Search for the cell housing the specified text and yield its [x, y] center coordinate. 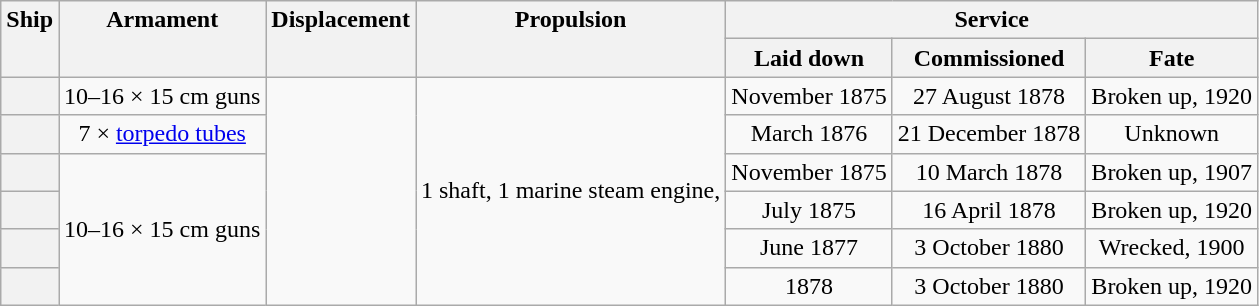
Ship [30, 39]
Displacement [341, 39]
7 × torpedo tubes [162, 134]
10 March 1878 [989, 172]
1878 [809, 286]
Broken up, 1907 [1172, 172]
27 August 1878 [989, 96]
March 1876 [809, 134]
Laid down [809, 58]
Fate [1172, 58]
1 shaft, 1 marine steam engine, [571, 191]
Propulsion [571, 39]
21 December 1878 [989, 134]
Service [992, 20]
Unknown [1172, 134]
June 1877 [809, 248]
July 1875 [809, 210]
Wrecked, 1900 [1172, 248]
16 April 1878 [989, 210]
Armament [162, 39]
Commissioned [989, 58]
